Detect which cell encompasses the target text, then output its [X, Y] center coordinate. 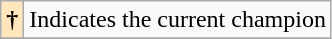
† [12, 20]
Indicates the current champion [178, 20]
